Extract the [X, Y] coordinate from the center of the cell holding the provided text.  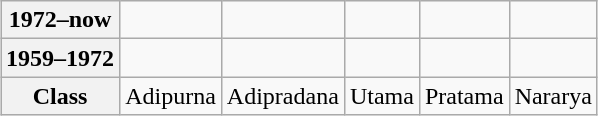
1972–now [60, 20]
Class [60, 96]
Pratama [464, 96]
Adipurna [171, 96]
Nararya [553, 96]
1959–1972 [60, 58]
Utama [382, 96]
Adipradana [282, 96]
